Extract the [x, y] coordinate from the center of the cell holding the provided text.  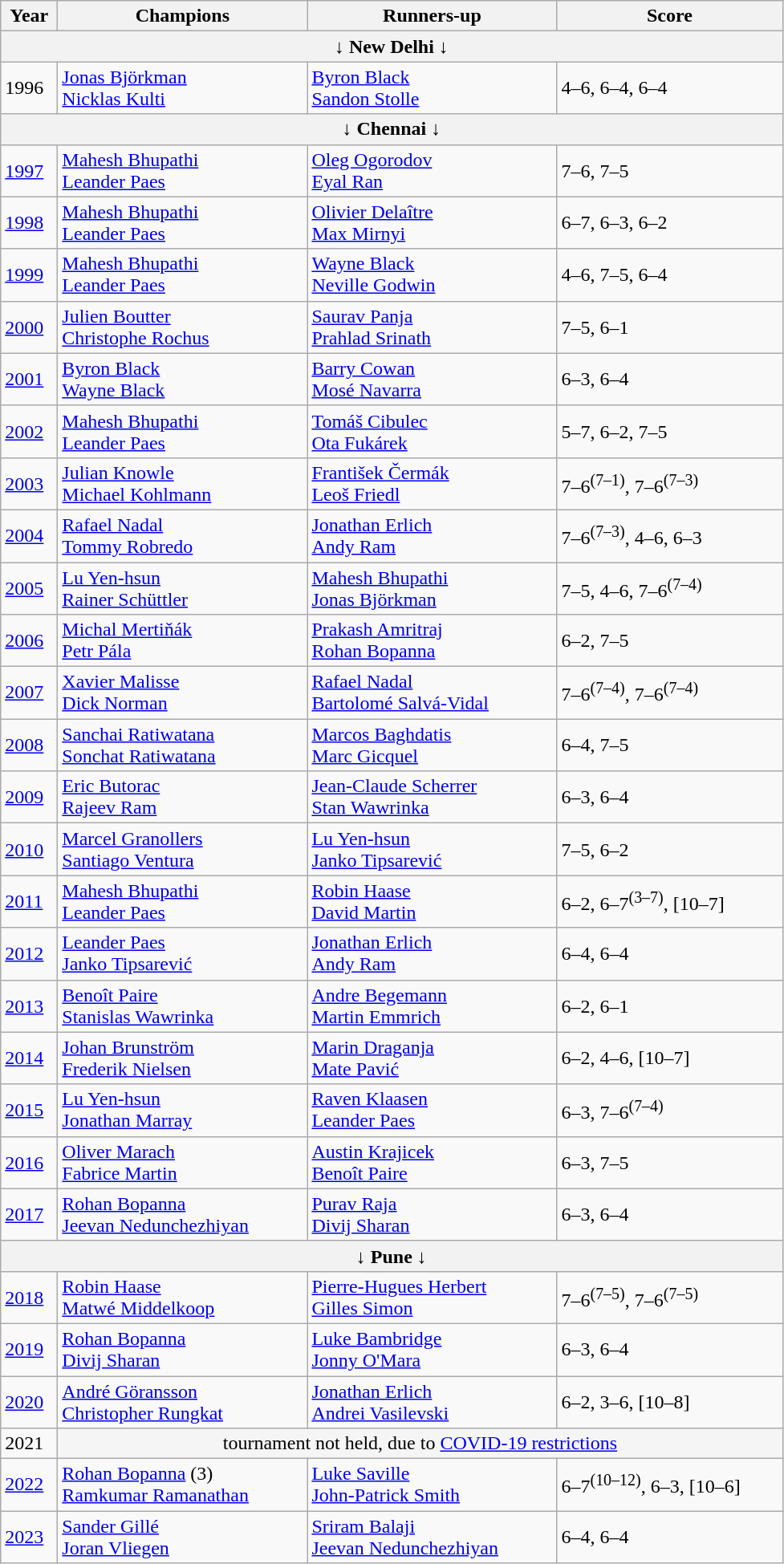
Year [29, 16]
Mahesh Bhupathi Jonas Björkman [432, 587]
Lu Yen-hsun Jonathan Marray [183, 1111]
Rafael Nadal Bartolomé Salvá-Vidal [432, 693]
7–5, 4–6, 7–6(7–4) [669, 587]
Raven Klaasen Leander Paes [432, 1111]
2005 [29, 587]
4–6, 7–5, 6–4 [669, 274]
Saurav Panja Prahlad Srinath [432, 327]
6–2, 3–6, [10–8] [669, 1401]
Rohan Bopanna Jeevan Nedunchezhiyan [183, 1215]
2000 [29, 327]
Robin Haase Matwé Middelkoop [183, 1297]
1999 [29, 274]
2021 [29, 1444]
7–6(7–3), 4–6, 6–3 [669, 536]
Oliver Marach Fabrice Martin [183, 1162]
2013 [29, 1006]
2017 [29, 1215]
Olivier Delaître Max Mirnyi [432, 223]
Wayne Black Neville Godwin [432, 274]
↓ New Delhi ↓ [392, 47]
6–4, 7–5 [669, 745]
2004 [29, 536]
Marcos Baghdatis Marc Gicquel [432, 745]
4–6, 6–4, 6–4 [669, 88]
Austin Krajicek Benoît Paire [432, 1162]
2006 [29, 640]
Eric Butorac Rajeev Ram [183, 798]
Andre Begemann Martin Emmrich [432, 1006]
Rohan Bopanna (3) Ramkumar Ramanathan [183, 1485]
Lu Yen-hsun Rainer Schüttler [183, 587]
Luke Saville John-Patrick Smith [432, 1485]
Marin Draganja Mate Pavić [432, 1058]
tournament not held, due to COVID-19 restrictions [420, 1444]
Barry Cowan Mosé Navarra [432, 379]
Byron Black Wayne Black [183, 379]
6–2, 4–6, [10–7] [669, 1058]
6–2, 6–7(3–7), [10–7] [669, 902]
1996 [29, 88]
Champions [183, 16]
2014 [29, 1058]
7–6(7–1), 7–6(7–3) [669, 483]
Score [669, 16]
Pierre-Hugues Herbert Gilles Simon [432, 1297]
František Čermák Leoš Friedl [432, 483]
Jean-Claude Scherrer Stan Wawrinka [432, 798]
2012 [29, 953]
Robin Haase David Martin [432, 902]
Sanchai Ratiwatana Sonchat Ratiwatana [183, 745]
7–6(7–5), 7–6(7–5) [669, 1297]
Byron Black Sandon Stolle [432, 88]
2020 [29, 1401]
Purav Raja Divij Sharan [432, 1215]
6–2, 6–1 [669, 1006]
2015 [29, 1111]
Jonathan Erlich Andrei Vasilevski [432, 1401]
7–6(7–4), 7–6(7–4) [669, 693]
Julien Boutter Christophe Rochus [183, 327]
2002 [29, 432]
5–7, 6–2, 7–5 [669, 432]
2011 [29, 902]
Benoît Paire Stanislas Wawrinka [183, 1006]
2016 [29, 1162]
Xavier Malisse Dick Norman [183, 693]
2008 [29, 745]
Leander Paes Janko Tipsarević [183, 953]
7–5, 6–2 [669, 849]
Oleg Ogorodov Eyal Ran [432, 170]
Lu Yen-hsun Janko Tipsarević [432, 849]
Sriram Balaji Jeevan Nedunchezhiyan [432, 1538]
Johan Brunström Frederik Nielsen [183, 1058]
Rohan Bopanna Divij Sharan [183, 1350]
7–5, 6–1 [669, 327]
Marcel Granollers Santiago Ventura [183, 849]
Sander Gillé Joran Vliegen [183, 1538]
2018 [29, 1297]
Rafael Nadal Tommy Robredo [183, 536]
↓ Pune ↓ [392, 1256]
Luke Bambridge Jonny O'Mara [432, 1350]
2003 [29, 483]
Michal Mertiňák Petr Pála [183, 640]
2019 [29, 1350]
Runners-up [432, 16]
2001 [29, 379]
2009 [29, 798]
André Göransson Christopher Rungkat [183, 1401]
6–3, 7–5 [669, 1162]
2023 [29, 1538]
2007 [29, 693]
2010 [29, 849]
7–6, 7–5 [669, 170]
6–7(10–12), 6–3, [10–6] [669, 1485]
6–7, 6–3, 6–2 [669, 223]
Tomáš Cibulec Ota Fukárek [432, 432]
1997 [29, 170]
6–3, 7–6(7–4) [669, 1111]
1998 [29, 223]
↓ Chennai ↓ [392, 129]
Jonas Björkman Nicklas Kulti [183, 88]
Julian Knowle Michael Kohlmann [183, 483]
6–2, 7–5 [669, 640]
2022 [29, 1485]
Prakash Amritraj Rohan Bopanna [432, 640]
